For the text-containing cell, return its midpoint in [x, y] coordinate format. 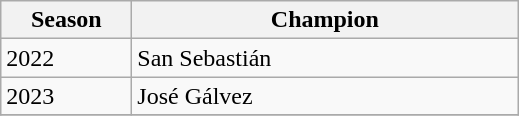
San Sebastián [325, 58]
Season [66, 20]
2022 [66, 58]
José Gálvez [325, 96]
Champion [325, 20]
2023 [66, 96]
